Search for the cell housing the specified text and yield its (X, Y) center coordinate. 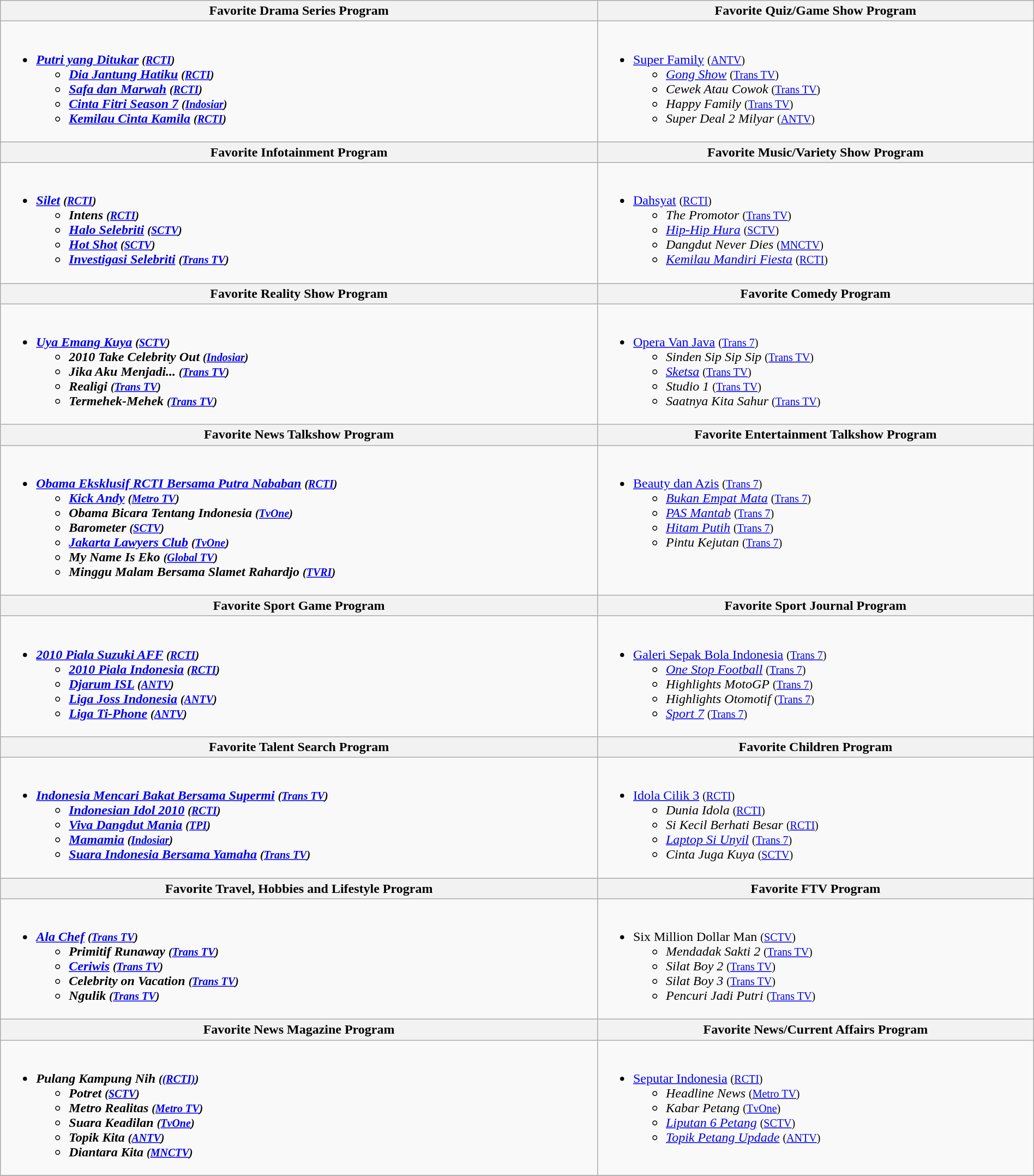
Beauty dan Azis (Trans 7)Bukan Empat Mata (Trans 7)PAS Mantab (Trans 7)Hitam Putih (Trans 7)Pintu Kejutan (Trans 7) (815, 520)
Favorite Quiz/Game Show Program (815, 11)
Favorite Drama Series Program (299, 11)
Favorite News/Current Affairs Program (815, 1030)
Favorite Music/Variety Show Program (815, 152)
Favorite Travel, Hobbies and Lifestyle Program (299, 889)
Ala Chef (Trans TV)Primitif Runaway (Trans TV)Ceriwis (Trans TV)Celebrity on Vacation (Trans TV)Ngulik (Trans TV) (299, 959)
Favorite Talent Search Program (299, 747)
Galeri Sepak Bola Indonesia (Trans 7)One Stop Football (Trans 7)Highlights MotoGP (Trans 7)Highlights Otomotif (Trans 7)Sport 7 (Trans 7) (815, 676)
Idola Cilik 3 (RCTI)Dunia Idola (RCTI)Si Kecil Berhati Besar (RCTI)Laptop Si Unyil (Trans 7)Cinta Juga Kuya (SCTV) (815, 817)
Six Million Dollar Man (SCTV)Mendadak Sakti 2 (Trans TV)Silat Boy 2 (Trans TV)Silat Boy 3 (Trans TV)Pencuri Jadi Putri (Trans TV) (815, 959)
Opera Van Java (Trans 7)Sinden Sip Sip Sip (Trans TV)Sketsa (Trans TV)Studio 1 (Trans TV)Saatnya Kita Sahur (Trans TV) (815, 364)
Favorite Sport Game Program (299, 605)
Favorite News Talkshow Program (299, 435)
Favorite News Magazine Program (299, 1030)
Seputar Indonesia (RCTI)Headline News (Metro TV)Kabar Petang (TvOne)Liputan 6 Petang (SCTV)Topik Petang Updade (ANTV) (815, 1108)
Favorite Infotainment Program (299, 152)
2010 Piala Suzuki AFF (RCTI)2010 Piala Indonesia (RCTI)Djarum ISL (ANTV)Liga Joss Indonesia (ANTV)Liga Ti-Phone (ANTV) (299, 676)
Favorite Sport Journal Program (815, 605)
Favorite Comedy Program (815, 293)
Uya Emang Kuya (SCTV)2010 Take Celebrity Out (Indosiar)Jika Aku Menjadi... (Trans TV)Realigi (Trans TV)Termehek-Mehek (Trans TV) (299, 364)
Dahsyat (RCTI)The Promotor (Trans TV)Hip-Hip Hura (SCTV)Dangdut Never Dies (MNCTV)Kemilau Mandiri Fiesta (RCTI) (815, 223)
Favorite Reality Show Program (299, 293)
Pulang Kampung Nih ((RCTI))Potret (SCTV)Metro Realitas (Metro TV)Suara Keadilan (TvOne)Topik Kita (ANTV)Diantara Kita (MNCTV) (299, 1108)
Favorite Children Program (815, 747)
Silet (RCTI)Intens (RCTI)Halo Selebriti (SCTV)Hot Shot (SCTV)Investigasi Selebriti (Trans TV) (299, 223)
Putri yang Ditukar (RCTI)Dia Jantung Hatiku (RCTI)Safa dan Marwah (RCTI)Cinta Fitri Season 7 (Indosiar)Kemilau Cinta Kamila (RCTI) (299, 82)
Super Family (ANTV)Gong Show (Trans TV)Cewek Atau Cowok (Trans TV)Happy Family (Trans TV)Super Deal 2 Milyar (ANTV) (815, 82)
Favorite Entertainment Talkshow Program (815, 435)
Favorite FTV Program (815, 889)
